Extract the (x, y) coordinate from the center of the cell holding the provided text.  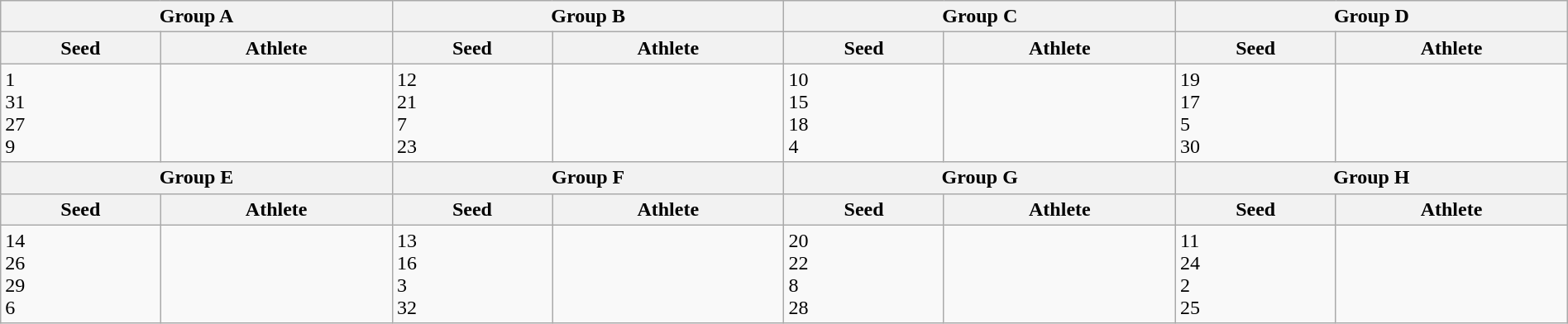
131279 (81, 112)
Group E (197, 178)
Group C (980, 17)
1015184 (863, 112)
Group B (588, 17)
Group D (1372, 17)
1221723 (471, 112)
1917530 (1255, 112)
1124225 (1255, 274)
1316332 (471, 274)
Group A (197, 17)
Group H (1372, 178)
Group F (588, 178)
Group G (980, 178)
1426296 (81, 274)
2022828 (863, 274)
